Search for the cell housing the specified text and yield its (X, Y) center coordinate. 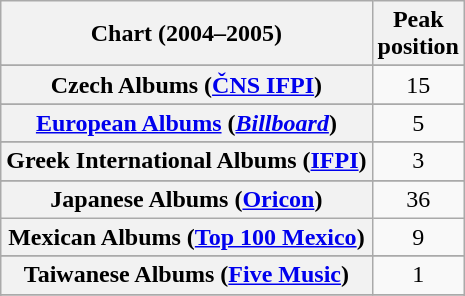
Czech Albums (ČNS IFPI) (186, 85)
15 (418, 85)
Peakposition (418, 34)
5 (418, 123)
Greek International Albums (IFPI) (186, 161)
3 (418, 161)
Mexican Albums (Top 100 Mexico) (186, 237)
36 (418, 199)
Chart (2004–2005) (186, 34)
European Albums (Billboard) (186, 123)
Japanese Albums (Oricon) (186, 199)
9 (418, 237)
Taiwanese Albums (Five Music) (186, 275)
1 (418, 275)
